For the text-containing cell, return its midpoint in [x, y] coordinate format. 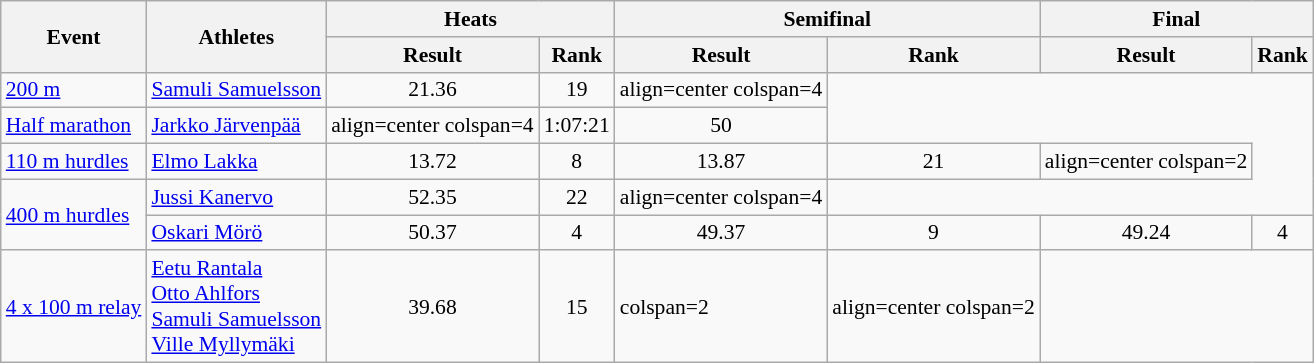
Jarkko Järvenpää [236, 126]
22 [577, 197]
21 [933, 162]
9 [933, 233]
1:07:21 [577, 126]
Eetu RantalaOtto AhlforsSamuli SamuelssonVille Myllymäki [236, 307]
49.37 [721, 233]
Heats [470, 19]
13.72 [432, 162]
39.68 [432, 307]
Athletes [236, 36]
49.24 [1146, 233]
Event [74, 36]
110 m hurdles [74, 162]
50.37 [432, 233]
colspan=2 [721, 307]
8 [577, 162]
19 [577, 90]
400 m hurdles [74, 214]
13.87 [721, 162]
4 x 100 m relay [74, 307]
Final [1176, 19]
21.36 [432, 90]
Samuli Samuelsson [236, 90]
Elmo Lakka [236, 162]
200 m [74, 90]
52.35 [432, 197]
Jussi Kanervo [236, 197]
Semifinal [828, 19]
50 [721, 126]
15 [577, 307]
Half marathon [74, 126]
Oskari Mörö [236, 233]
